Detect which cell encompasses the target text, then output its (X, Y) center coordinate. 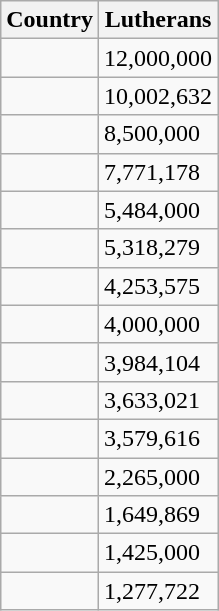
8,500,000 (158, 134)
12,000,000 (158, 58)
1,425,000 (158, 553)
4,253,575 (158, 286)
3,633,021 (158, 400)
4,000,000 (158, 324)
10,002,632 (158, 96)
1,649,869 (158, 515)
5,318,279 (158, 248)
2,265,000 (158, 477)
5,484,000 (158, 210)
Country (50, 20)
1,277,722 (158, 591)
3,579,616 (158, 438)
7,771,178 (158, 172)
Lutherans (158, 20)
3,984,104 (158, 362)
